Identify which cell holds the provided text, then report its [x, y] central coordinate. 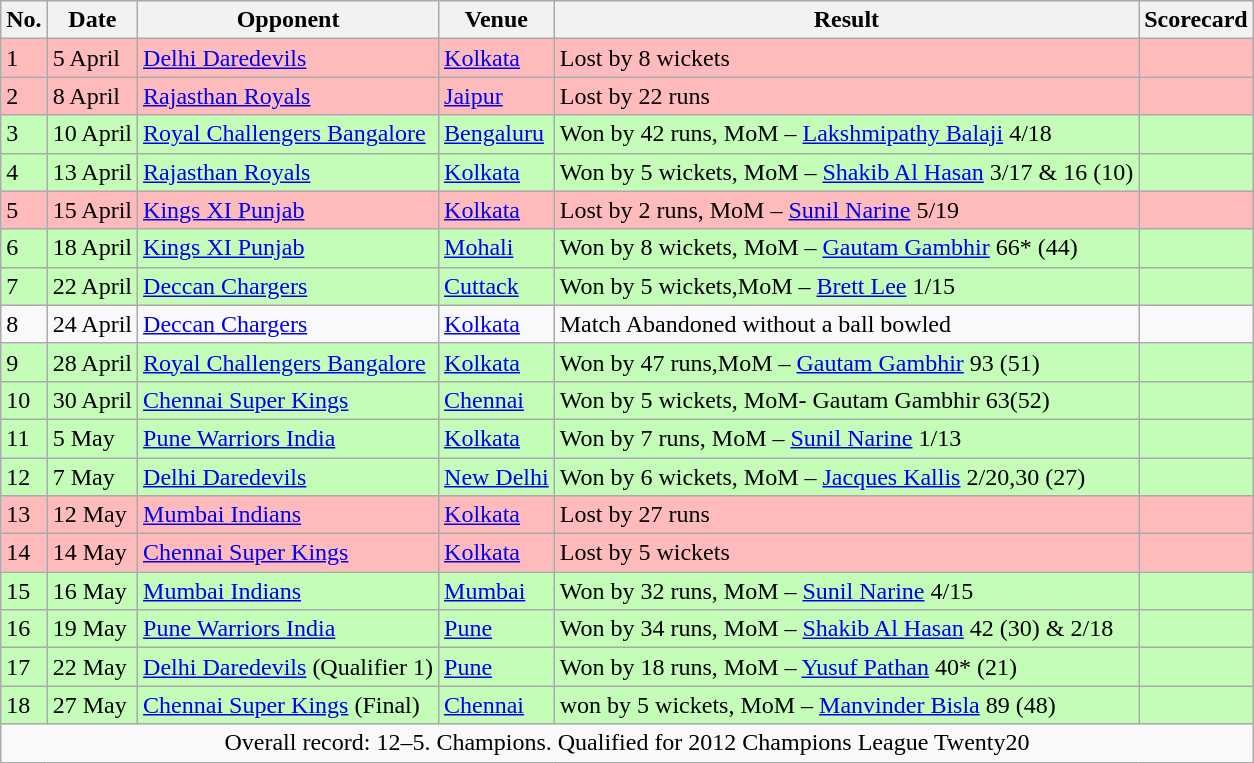
Won by 5 wickets, MoM- Gautam Gambhir 63(52) [846, 400]
Bengaluru [497, 134]
8 [24, 324]
1 [24, 58]
Won by 6 wickets, MoM – Jacques Kallis 2/20,30 (27) [846, 477]
9 [24, 362]
Won by 47 runs,MoM – Gautam Gambhir 93 (51) [846, 362]
Won by 34 runs, MoM – Shakib Al Hasan 42 (30) & 2/18 [846, 629]
28 April [92, 362]
Lost by 2 runs, MoM – Sunil Narine 5/19 [846, 210]
14 [24, 553]
8 April [92, 96]
Won by 18 runs, MoM – Yusuf Pathan 40* (21) [846, 667]
30 April [92, 400]
22 May [92, 667]
24 April [92, 324]
16 [24, 629]
5 [24, 210]
18 April [92, 248]
7 [24, 286]
5 April [92, 58]
Cuttack [497, 286]
4 [24, 172]
Delhi Daredevils (Qualifier 1) [288, 667]
Lost by 5 wickets [846, 553]
Jaipur [497, 96]
2 [24, 96]
Venue [497, 20]
3 [24, 134]
Lost by 22 runs [846, 96]
13 [24, 515]
15 April [92, 210]
Lost by 8 wickets [846, 58]
Won by 42 runs, MoM – Lakshmipathy Balaji 4/18 [846, 134]
12 [24, 477]
5 May [92, 438]
Date [92, 20]
New Delhi [497, 477]
27 May [92, 705]
11 [24, 438]
Overall record: 12–5. Champions. Qualified for 2012 Champions League Twenty20 [628, 743]
Lost by 27 runs [846, 515]
13 April [92, 172]
Mohali [497, 248]
18 [24, 705]
Chennai Super Kings (Final) [288, 705]
Match Abandoned without a ball bowled [846, 324]
Opponent [288, 20]
Won by 8 wickets, MoM – Gautam Gambhir 66* (44) [846, 248]
17 [24, 667]
Won by 5 wickets, MoM – Shakib Al Hasan 3/17 & 16 (10) [846, 172]
22 April [92, 286]
Won by 5 wickets,MoM – Brett Lee 1/15 [846, 286]
Scorecard [1196, 20]
12 May [92, 515]
Won by 7 runs, MoM – Sunil Narine 1/13 [846, 438]
10 [24, 400]
16 May [92, 591]
Result [846, 20]
14 May [92, 553]
15 [24, 591]
7 May [92, 477]
6 [24, 248]
10 April [92, 134]
Mumbai [497, 591]
won by 5 wickets, MoM – Manvinder Bisla 89 (48) [846, 705]
19 May [92, 629]
No. [24, 20]
Won by 32 runs, MoM – Sunil Narine 4/15 [846, 591]
